Identify which cell holds the provided text, then report its [X, Y] central coordinate. 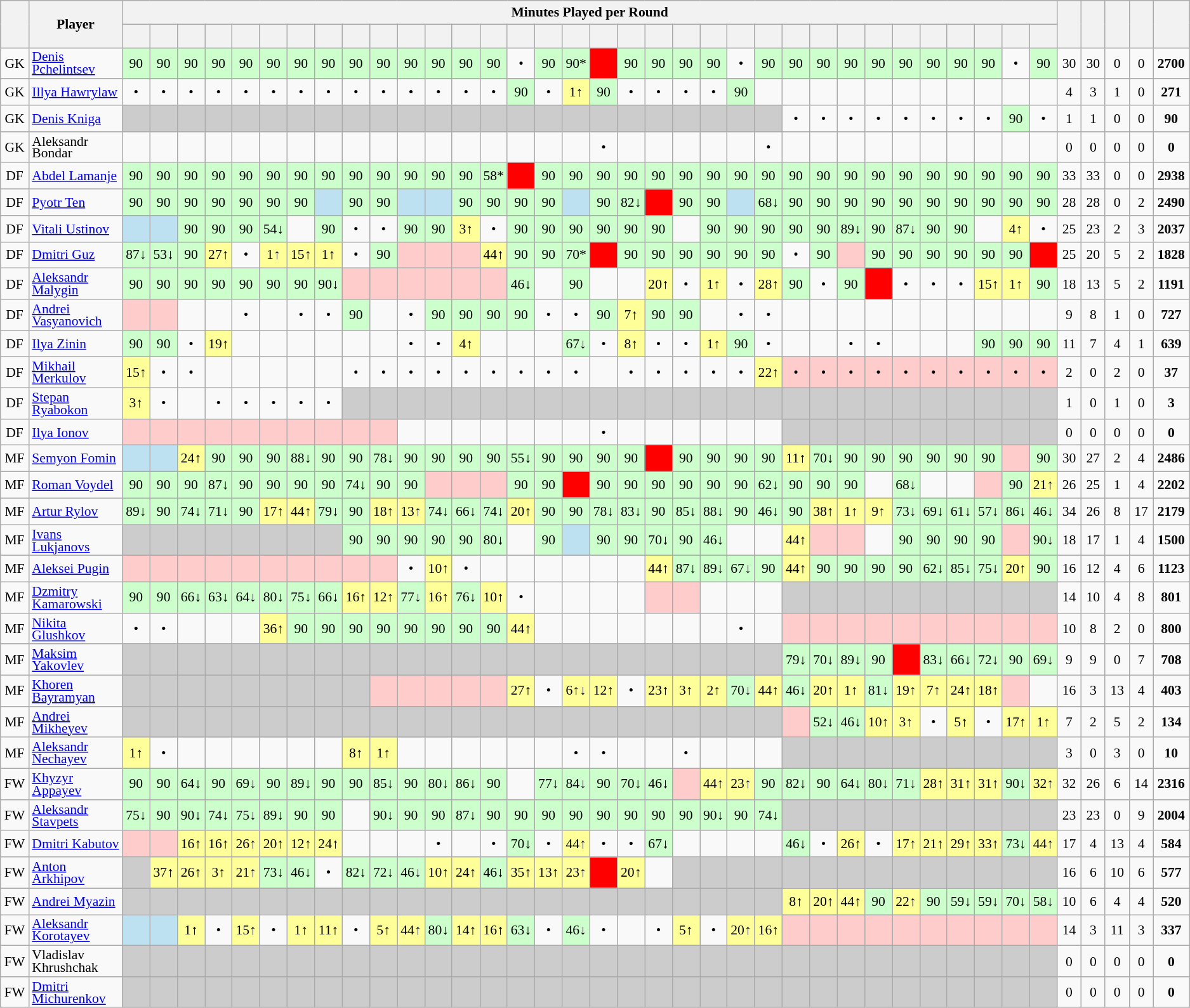
2938 [1172, 176]
Minutes Played per Round [590, 13]
6↑↓ [576, 691]
57↓ [989, 512]
Abdel Lamanje [75, 176]
Aleksandr Bondar [75, 147]
639 [1172, 344]
54↓ [273, 229]
34 [1069, 512]
Illya Hawrylaw [75, 92]
1828 [1172, 255]
520 [1172, 901]
Mikhail Merkulov [75, 373]
Roman Voydel [75, 485]
2↑ [713, 691]
70* [576, 255]
Denis Kniga [75, 119]
2490 [1172, 202]
61↓ [961, 512]
1191 [1172, 284]
Nikita Glushkov [75, 629]
Aleksandr Malygin [75, 284]
Vladislav Khrushchak [75, 962]
1500 [1172, 540]
2202 [1172, 485]
81↓ [878, 691]
Stepan Ryabokon [75, 403]
Player [75, 24]
2316 [1172, 784]
2486 [1172, 459]
38↑ [824, 512]
1123 [1172, 569]
Dmitri Kabutov [75, 844]
Dzmitry Kamarowski [75, 598]
Semyon Fomin [75, 459]
584 [1172, 844]
403 [1172, 691]
14↑ [466, 930]
Denis Pchelintsev [75, 63]
35↑ [520, 873]
58* [494, 176]
Andrei Myazin [75, 901]
37↑ [164, 873]
337 [1172, 930]
90* [576, 63]
2037 [1172, 229]
37 [1172, 373]
Andrei Mikheyev [75, 722]
Aleksandr Korotayev [75, 930]
Artur Rylov [75, 512]
84↓ [576, 784]
2700 [1172, 63]
Dmitri Guz [75, 255]
Andrei Vasyanovich [75, 315]
Aleksandr Nechayev [75, 754]
Ivans Lukjanovs [75, 540]
Ilya Ionov [75, 433]
20 [1093, 255]
134 [1172, 722]
708 [1172, 660]
53↓ [164, 255]
9↑ [878, 512]
27 [1093, 459]
Dmitri Michurenkov [75, 992]
727 [1172, 315]
Anton Arkhipov [75, 873]
Maksim Yakovlev [75, 660]
32 [1069, 784]
Aleksei Pugin [75, 569]
Pyotr Ten [75, 202]
800 [1172, 629]
577 [1172, 873]
32↑ [1043, 784]
55↓ [520, 459]
76↓ [466, 598]
Khoren Bayramyan [75, 691]
29↑ [961, 844]
Ilya Zinin [75, 344]
52↓ [824, 722]
2004 [1172, 816]
271 [1172, 92]
Vitali Ustinov [75, 229]
2179 [1172, 512]
12 [1093, 569]
801 [1172, 598]
33↑ [989, 844]
Khyzyr Appayev [75, 784]
58↓ [1043, 901]
36↑ [273, 629]
Aleksandr Stavpets [75, 816]
